Return [X, Y] of the center of cell containing provided text 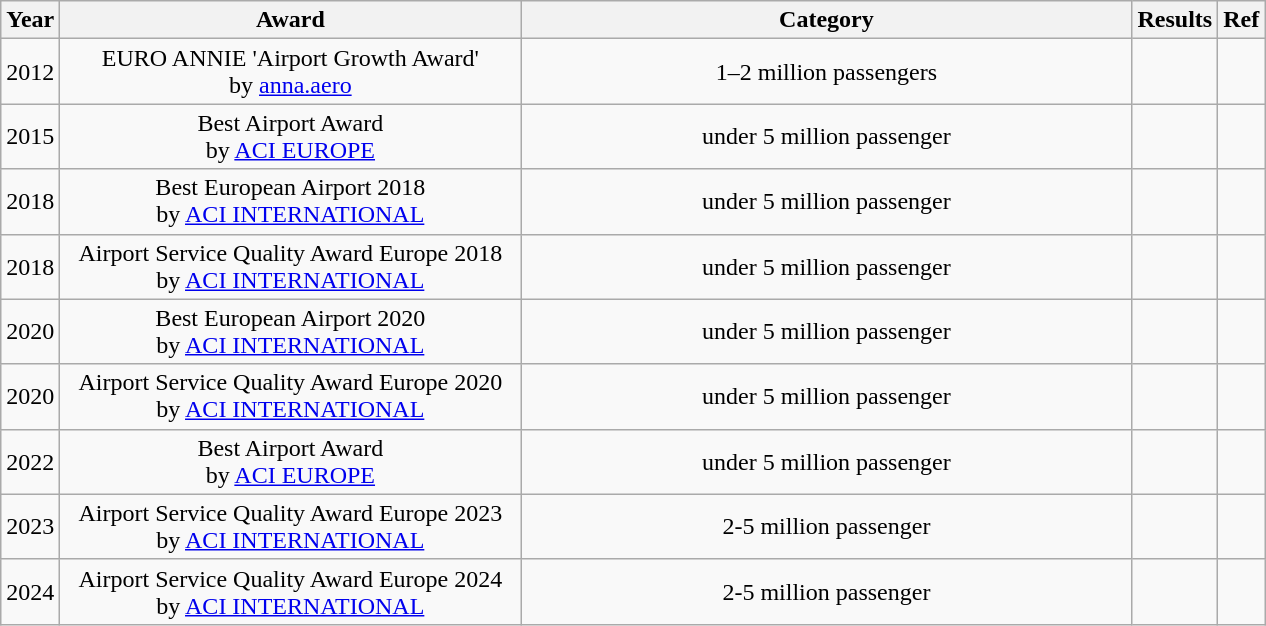
Best European Airport 2020 by ACI INTERNATIONAL [290, 332]
2015 [30, 136]
2012 [30, 72]
2023 [30, 526]
1–2 million passengers [826, 72]
Airport Service Quality Award Europe 2018 by ACI INTERNATIONAL [290, 266]
Airport Service Quality Award Europe 2024 by ACI INTERNATIONAL [290, 592]
Category [826, 20]
Award [290, 20]
2022 [30, 462]
Ref [1242, 20]
EURO ANNIE 'Airport Growth Award'by anna.aero [290, 72]
Airport Service Quality Award Europe 2020 by ACI INTERNATIONAL [290, 396]
Year [30, 20]
Airport Service Quality Award Europe 2023 by ACI INTERNATIONAL [290, 526]
Results [1175, 20]
2024 [30, 592]
Best European Airport 2018by ACI INTERNATIONAL [290, 202]
